Locate the cell with the specified text and output its [X, Y] center coordinate. 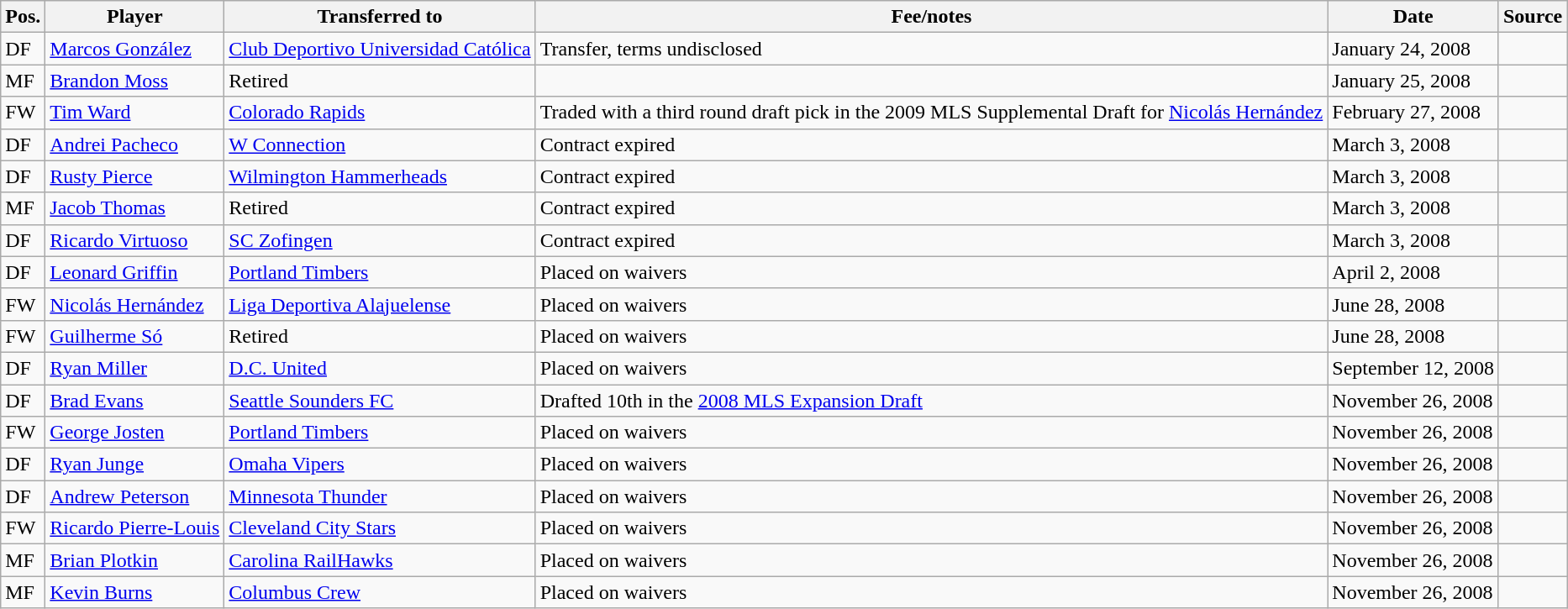
W Connection [380, 144]
Andrew Peterson [134, 496]
Transferred to [380, 17]
Traded with a third round draft pick in the 2009 MLS Supplemental Draft for Nicolás Hernández [931, 113]
Cleveland City Stars [380, 528]
Leonard Griffin [134, 272]
Omaha Vipers [380, 465]
Player [134, 17]
Brandon Moss [134, 81]
Club Deportivo Universidad Católica [380, 49]
Colorado Rapids [380, 113]
SC Zofingen [380, 240]
January 25, 2008 [1413, 81]
Tim Ward [134, 113]
George Josten [134, 433]
Carolina RailHawks [380, 560]
Ryan Junge [134, 465]
Columbus Crew [380, 592]
January 24, 2008 [1413, 49]
Minnesota Thunder [380, 496]
Fee/notes [931, 17]
Ryan Miller [134, 368]
Rusty Pierce [134, 176]
Transfer, terms undisclosed [931, 49]
Andrei Pacheco [134, 144]
February 27, 2008 [1413, 113]
September 12, 2008 [1413, 368]
Liga Deportiva Alajuelense [380, 304]
Source [1533, 17]
Ricardo Virtuoso [134, 240]
Jacob Thomas [134, 208]
Date [1413, 17]
Ricardo Pierre-Louis [134, 528]
Brian Plotkin [134, 560]
Brad Evans [134, 401]
Nicolás Hernández [134, 304]
D.C. United [380, 368]
Marcos González [134, 49]
Guilherme Só [134, 336]
Seattle Sounders FC [380, 401]
Pos. [24, 17]
April 2, 2008 [1413, 272]
Wilmington Hammerheads [380, 176]
Kevin Burns [134, 592]
Drafted 10th in the 2008 MLS Expansion Draft [931, 401]
